For the text-containing cell, return its midpoint in (X, Y) coordinate format. 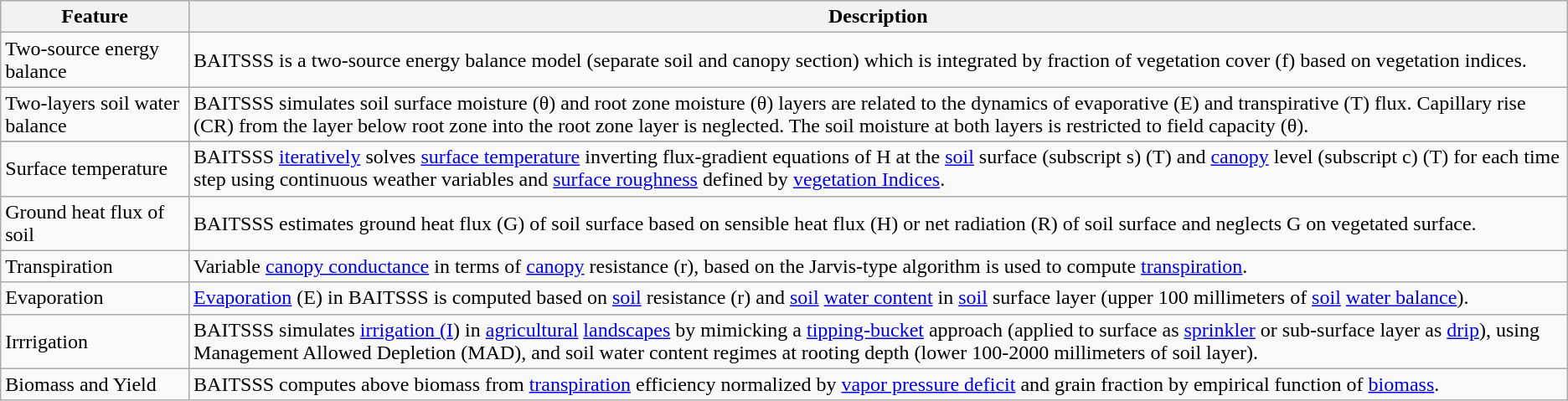
Description (879, 17)
Variable canopy conductance in terms of canopy resistance (r), based on the Jarvis-type algorithm is used to compute transpiration. (879, 266)
Ground heat flux of soil (95, 223)
Transpiration (95, 266)
Surface temperature (95, 169)
Feature (95, 17)
Irrrigation (95, 342)
Evaporation (95, 298)
Two-source energy balance (95, 60)
Biomass and Yield (95, 384)
Two-layers soil water balance (95, 114)
